From the cell containing the given text, extract its center point as [X, Y] coordinate. 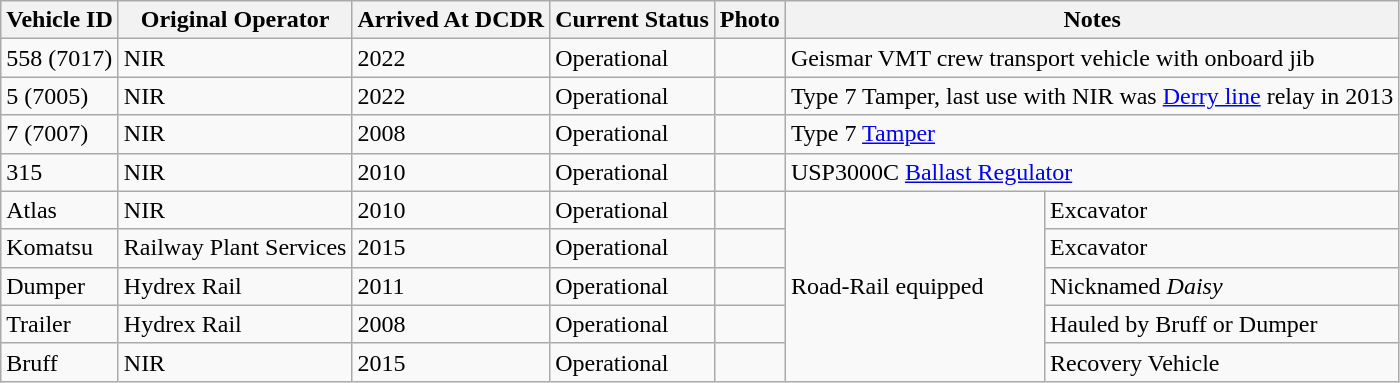
USP3000C Ballast Regulator [1092, 172]
Geismar VMT crew transport vehicle with onboard jib [1092, 58]
Road-Rail equipped [914, 286]
Railway Plant Services [235, 248]
Trailer [60, 324]
Recovery Vehicle [1221, 362]
Atlas [60, 210]
Photo [750, 20]
5 (7005) [60, 96]
315 [60, 172]
Original Operator [235, 20]
Nicknamed Daisy [1221, 286]
558 (7017) [60, 58]
Komatsu [60, 248]
Current Status [632, 20]
Notes [1092, 20]
Arrived At DCDR [451, 20]
Vehicle ID [60, 20]
7 (7007) [60, 134]
2011 [451, 286]
Hauled by Bruff or Dumper [1221, 324]
Bruff [60, 362]
Type 7 Tamper, last use with NIR was Derry line relay in 2013 [1092, 96]
Dumper [60, 286]
Type 7 Tamper [1092, 134]
